Return the [X, Y] coordinate for the center point of the cell that contains the specified text.  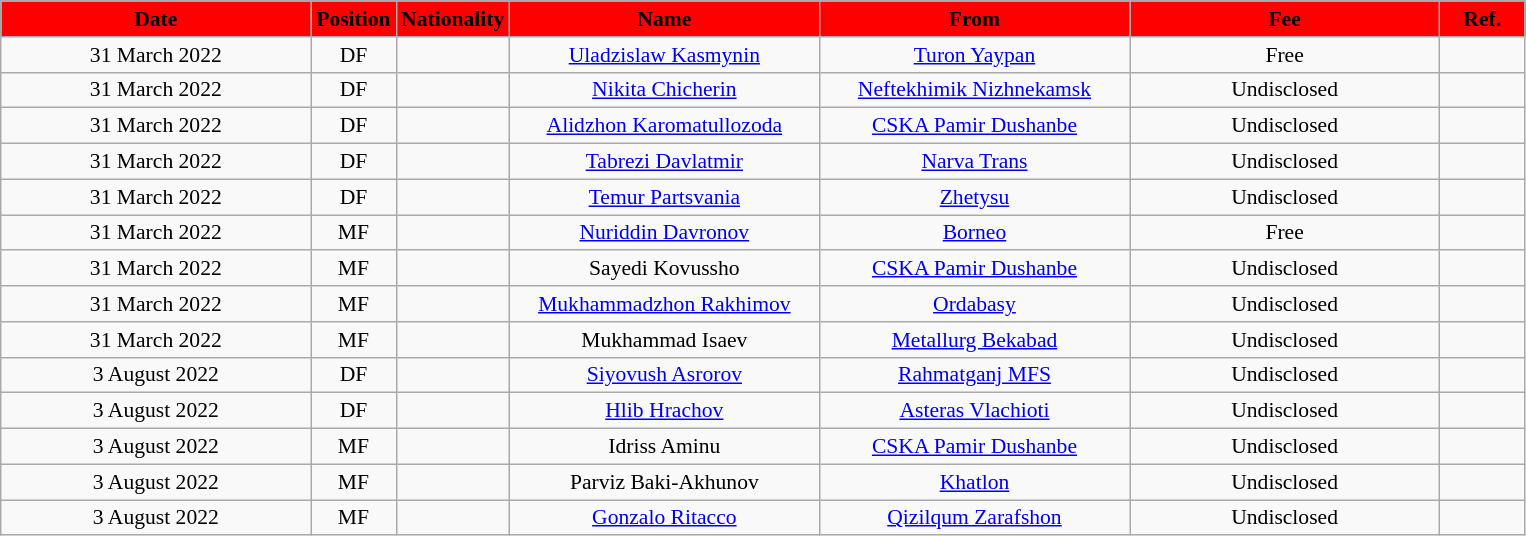
Zhetysu [974, 197]
Siyovush Asrorov [664, 375]
Metallurg Bekabad [974, 340]
Parviz Baki-Akhunov [664, 482]
Asteras Vlachioti [974, 411]
Ordabasy [974, 304]
Name [664, 19]
From [974, 19]
Mukhammad Isaev [664, 340]
Mukhammadzhon Rakhimov [664, 304]
Hlib Hrachov [664, 411]
Temur Partsvania [664, 197]
Idriss Aminu [664, 447]
Nuriddin Davronov [664, 233]
Gonzalo Ritacco [664, 518]
Narva Trans [974, 162]
Position [354, 19]
Neftekhimik Nizhnekamsk [974, 90]
Turon Yaypan [974, 55]
Fee [1285, 19]
Khatlon [974, 482]
Alidzhon Karomatullozoda [664, 126]
Date [156, 19]
Sayedi Kovussho [664, 269]
Nikita Chicherin [664, 90]
Borneo [974, 233]
Rahmatganj MFS [974, 375]
Qizilqum Zarafshon [974, 518]
Nationality [452, 19]
Tabrezi Davlatmir [664, 162]
Ref. [1482, 19]
Uladzislaw Kasmynin [664, 55]
